Search for the cell housing the specified text and yield its (x, y) center coordinate. 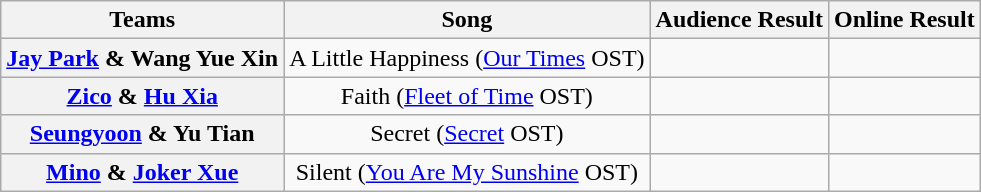
Audience Result (739, 20)
Mino & Joker Xue (142, 172)
Seungyoon & Yu Tian (142, 134)
Teams (142, 20)
Jay Park & Wang Yue Xin (142, 58)
Faith (Fleet of Time OST) (467, 96)
Zico & Hu Xia (142, 96)
Song (467, 20)
Secret (Secret OST) (467, 134)
A Little Happiness (Our Times OST) (467, 58)
Online Result (904, 20)
Silent (You Are My Sunshine OST) (467, 172)
